Locate the cell with the specified text and output its [X, Y] center coordinate. 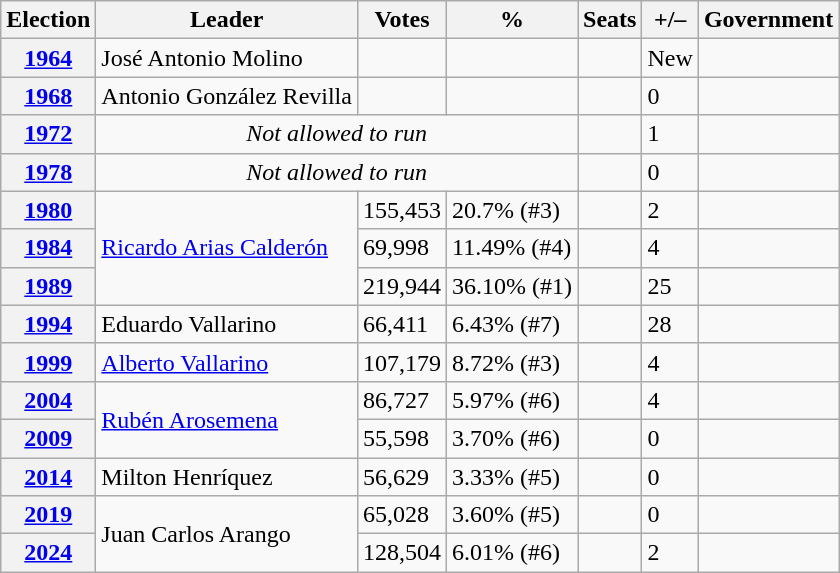
155,453 [402, 210]
69,998 [402, 248]
% [512, 20]
28 [670, 324]
2024 [48, 553]
55,598 [402, 438]
2019 [48, 515]
Antonio González Revilla [227, 96]
Alberto Vallarino [227, 362]
1964 [48, 58]
1989 [48, 286]
1999 [48, 362]
25 [670, 286]
Leader [227, 20]
36.10% (#1) [512, 286]
1978 [48, 172]
5.97% (#6) [512, 400]
Eduardo Vallarino [227, 324]
1984 [48, 248]
3.70% (#6) [512, 438]
8.72% (#3) [512, 362]
Government [768, 20]
Juan Carlos Arango [227, 534]
1968 [48, 96]
Votes [402, 20]
2004 [48, 400]
6.43% (#7) [512, 324]
1 [670, 134]
107,179 [402, 362]
1994 [48, 324]
Milton Henríquez [227, 477]
1972 [48, 134]
Election [48, 20]
3.33% (#5) [512, 477]
+/– [670, 20]
1980 [48, 210]
11.49% (#4) [512, 248]
José Antonio Molino [227, 58]
Seats [610, 20]
2009 [48, 438]
66,411 [402, 324]
20.7% (#3) [512, 210]
3.60% (#5) [512, 515]
6.01% (#6) [512, 553]
86,727 [402, 400]
2014 [48, 477]
New [670, 58]
56,629 [402, 477]
128,504 [402, 553]
Ricardo Arias Calderón [227, 248]
65,028 [402, 515]
219,944 [402, 286]
Rubén Arosemena [227, 419]
